For the text-containing cell, return its midpoint in [x, y] coordinate format. 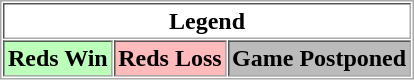
Reds Win [58, 58]
Reds Loss [170, 58]
Game Postponed [320, 58]
Legend [206, 21]
